Determine the [X, Y] coordinate at the center of the cell enclosing the given text.  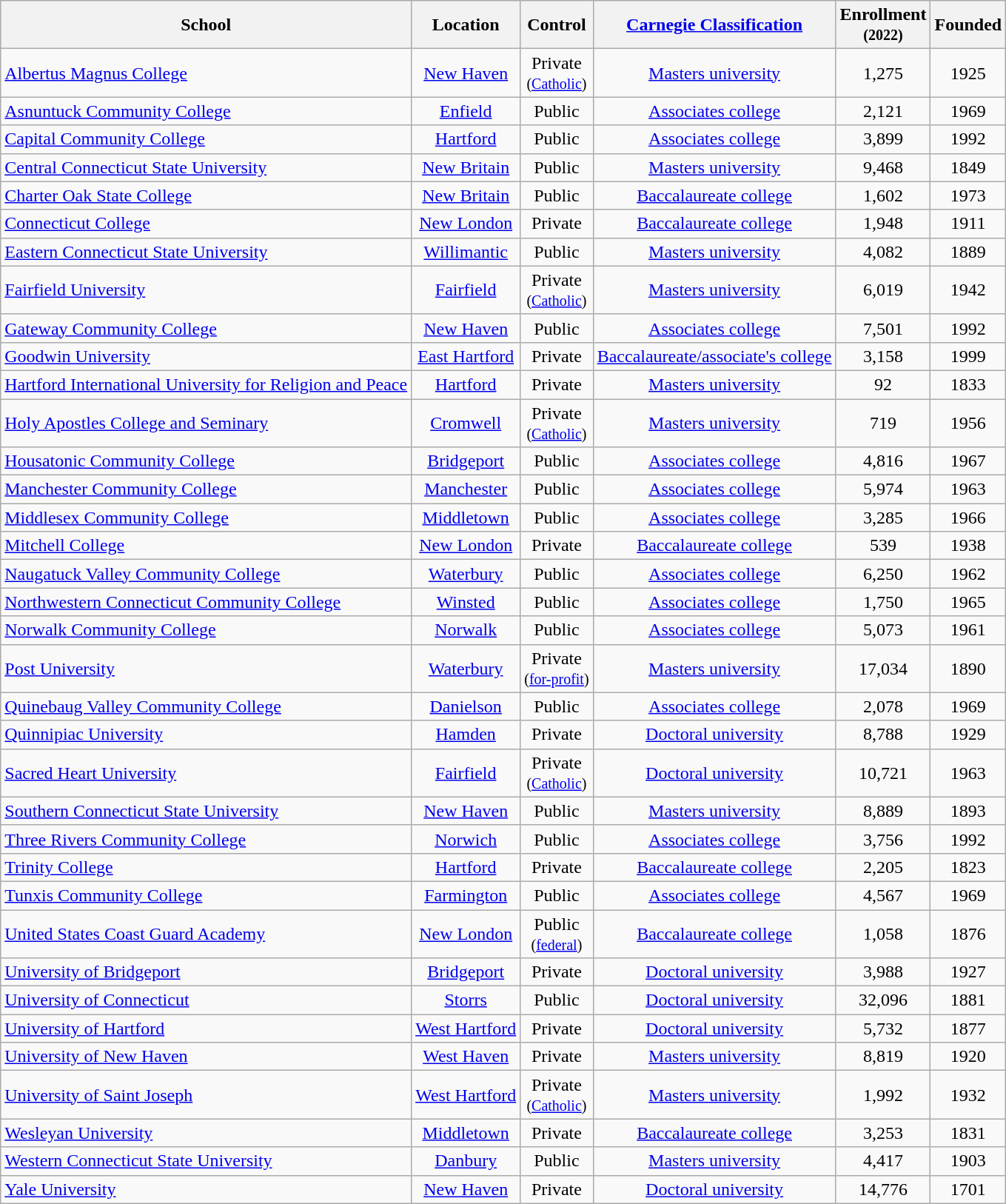
Hamden [466, 735]
East Hartford [466, 356]
3,899 [883, 139]
5,732 [883, 1029]
8,889 [883, 811]
University of Saint Joseph [206, 1094]
Northwestern Connecticut Community College [206, 602]
9,468 [883, 167]
Danbury [466, 1161]
Enfield [466, 111]
Winsted [466, 602]
1925 [968, 73]
Quinebaug Valley Community College [206, 706]
719 [883, 422]
1876 [968, 933]
4,567 [883, 895]
1932 [968, 1094]
Hartford International University for Religion and Peace [206, 384]
1966 [968, 518]
Asnuntuck Community College [206, 111]
10,721 [883, 773]
1849 [968, 167]
Southern Connecticut State University [206, 811]
7,501 [883, 328]
Trinity College [206, 867]
1881 [968, 1000]
1956 [968, 422]
1833 [968, 384]
32,096 [883, 1000]
Housatonic Community College [206, 461]
Farmington [466, 895]
1929 [968, 735]
6,250 [883, 574]
1911 [968, 224]
Danielson [466, 706]
West Haven [466, 1057]
Baccalaureate/associate's college [714, 356]
1942 [968, 290]
Storrs [466, 1000]
3,253 [883, 1133]
Private(for-profit) [557, 668]
University of Hartford [206, 1029]
Wesleyan University [206, 1133]
Founded [968, 25]
1967 [968, 461]
1920 [968, 1057]
1,948 [883, 224]
1890 [968, 668]
8,819 [883, 1057]
Mitchell College [206, 546]
1,602 [883, 195]
1701 [968, 1189]
1903 [968, 1161]
3,756 [883, 839]
4,816 [883, 461]
Yale University [206, 1189]
Norwalk Community College [206, 630]
Quinnipiac University [206, 735]
Three Rivers Community College [206, 839]
1831 [968, 1133]
92 [883, 384]
Carnegie Classification [714, 25]
3,988 [883, 972]
Eastern Connecticut State University [206, 252]
Control [557, 25]
Cromwell [466, 422]
Post University [206, 668]
1823 [968, 867]
United States Coast Guard Academy [206, 933]
4,082 [883, 252]
Fairfield University [206, 290]
University of Connecticut [206, 1000]
Naugatuck Valley Community College [206, 574]
Public(federal) [557, 933]
Manchester [466, 489]
3,158 [883, 356]
Western Connecticut State University [206, 1161]
1965 [968, 602]
Central Connecticut State University [206, 167]
1,058 [883, 933]
1927 [968, 972]
3,285 [883, 518]
Albertus Magnus College [206, 73]
1877 [968, 1029]
School [206, 25]
Holy Apostles College and Seminary [206, 422]
1,750 [883, 602]
Connecticut College [206, 224]
2,121 [883, 111]
Charter Oak State College [206, 195]
Enrollment(2022) [883, 25]
1893 [968, 811]
6,019 [883, 290]
2,078 [883, 706]
5,974 [883, 489]
Middlesex Community College [206, 518]
Capital Community College [206, 139]
2,205 [883, 867]
Sacred Heart University [206, 773]
539 [883, 546]
University of New Haven [206, 1057]
5,073 [883, 630]
1999 [968, 356]
Norwalk [466, 630]
Goodwin University [206, 356]
Willimantic [466, 252]
Location [466, 25]
Manchester Community College [206, 489]
14,776 [883, 1189]
Tunxis Community College [206, 895]
1,992 [883, 1094]
1961 [968, 630]
1938 [968, 546]
1889 [968, 252]
University of Bridgeport [206, 972]
4,417 [883, 1161]
1,275 [883, 73]
Norwich [466, 839]
1962 [968, 574]
17,034 [883, 668]
8,788 [883, 735]
Gateway Community College [206, 328]
1973 [968, 195]
